Scan for the cell matching the given text and deliver its [X, Y] coordinate at center. 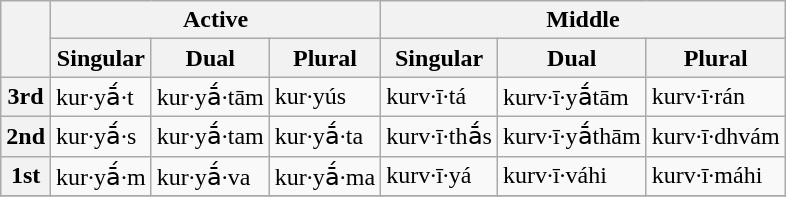
kurv·ī·thā́s [440, 136]
kur·yús [324, 97]
3rd [26, 97]
kur·yā́·ma [324, 176]
kurv·ī·yá [440, 176]
2nd [26, 136]
Active [216, 20]
kur·yā́·tām [210, 97]
kur·yā́·m [102, 176]
kurv·ī·tá [440, 97]
kur·yā́·tam [210, 136]
Middle [584, 20]
kurv·ī·máhi [716, 176]
kurv·ī·váhi [572, 176]
kur·yā́·va [210, 176]
kur·yā́·ta [324, 136]
1st [26, 176]
kurv·ī·rán [716, 97]
kur·yā́·s [102, 136]
kurv·ī·dhvám [716, 136]
kurv·ī·yā́tām [572, 97]
kurv·ī·yā́thām [572, 136]
kur·yā́·t [102, 97]
